For the text-containing cell, return its midpoint in (x, y) coordinate format. 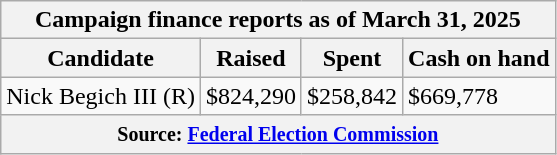
Candidate (101, 58)
Source: Federal Election Commission (278, 134)
$669,778 (479, 96)
$824,290 (250, 96)
Nick Begich III (R) (101, 96)
Cash on hand (479, 58)
Raised (250, 58)
$258,842 (352, 96)
Campaign finance reports as of March 31, 2025 (278, 20)
Spent (352, 58)
